Identify which cell holds the provided text, then report its (X, Y) central coordinate. 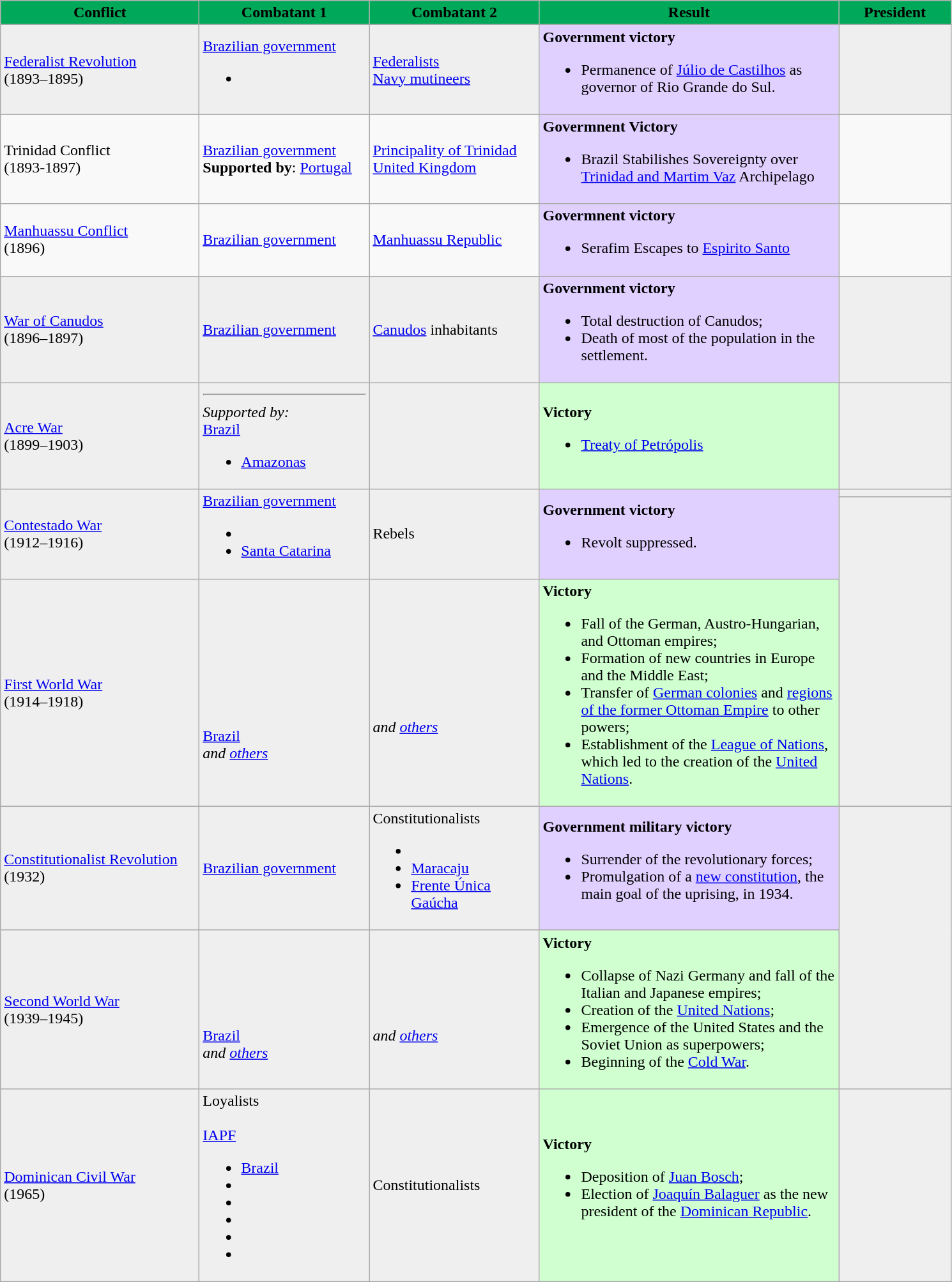
Government victoryRevolt suppressed. (689, 534)
Manhuassu Conflict(1896) (100, 240)
Trinidad Conflict(1893-1897) (100, 159)
Federalist Revolution(1893–1895) (100, 70)
Govermnent victorySerafim Escapes to Espirito Santo (689, 240)
Combatant 1 (284, 13)
FederalistsNavy mutineers (454, 70)
War of Canudos(1896–1897) (100, 330)
Government military victorySurrender of the revolutionary forces;Promulgation of a new constitution, the main goal of the uprising, in 1934. (689, 868)
Brazilian governmentSupported by: Portugal (284, 159)
Result (689, 13)
Combatant 2 (454, 13)
Dominican Civil War(1965) (100, 1185)
First World War(1914–1918) (100, 692)
Constitutionalist Revolution(1932) (100, 868)
Government victoryPermanence of Júlio de Castilhos as governor of Rio Grande do Sul. (689, 70)
Constitutionalists MaracajuFrente Única Gaúcha (454, 868)
Supported by: BrazilAmazonas (284, 436)
Loyalists IAPF Brazil (284, 1185)
President (894, 13)
Rebels (454, 534)
Manhuassu Republic (454, 240)
VictoryTreaty of Petrópolis (689, 436)
Contestado War(1912–1916) (100, 534)
Govermnent VictoryBrazil Stabilishes Sovereignty over Trinidad and Martim Vaz Archipelago (689, 159)
Canudos inhabitants (454, 330)
Government victoryTotal destruction of Canudos;Death of most of the population in the settlement. (689, 330)
Principality of Trinidad United Kingdom (454, 159)
Acre War(1899–1903) (100, 436)
Constitutionalists (454, 1185)
Conflict (100, 13)
Second World War(1939–1945) (100, 1009)
Brazilian government Santa Catarina (284, 534)
VictoryDeposition of Juan Bosch;Election of Joaquín Balaguer as the new president of the Dominican Republic. (689, 1185)
